Search for the cell housing the specified text and yield its [X, Y] center coordinate. 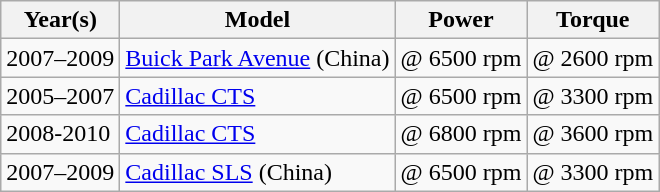
@ 2600 rpm [593, 58]
Buick Park Avenue (China) [258, 58]
@ 3600 rpm [593, 134]
Year(s) [60, 20]
@ 6800 rpm [461, 134]
Torque [593, 20]
Model [258, 20]
2008-2010 [60, 134]
Cadillac SLS (China) [258, 172]
Power [461, 20]
2005–2007 [60, 96]
